From the cell containing the given text, extract its center point as [x, y] coordinate. 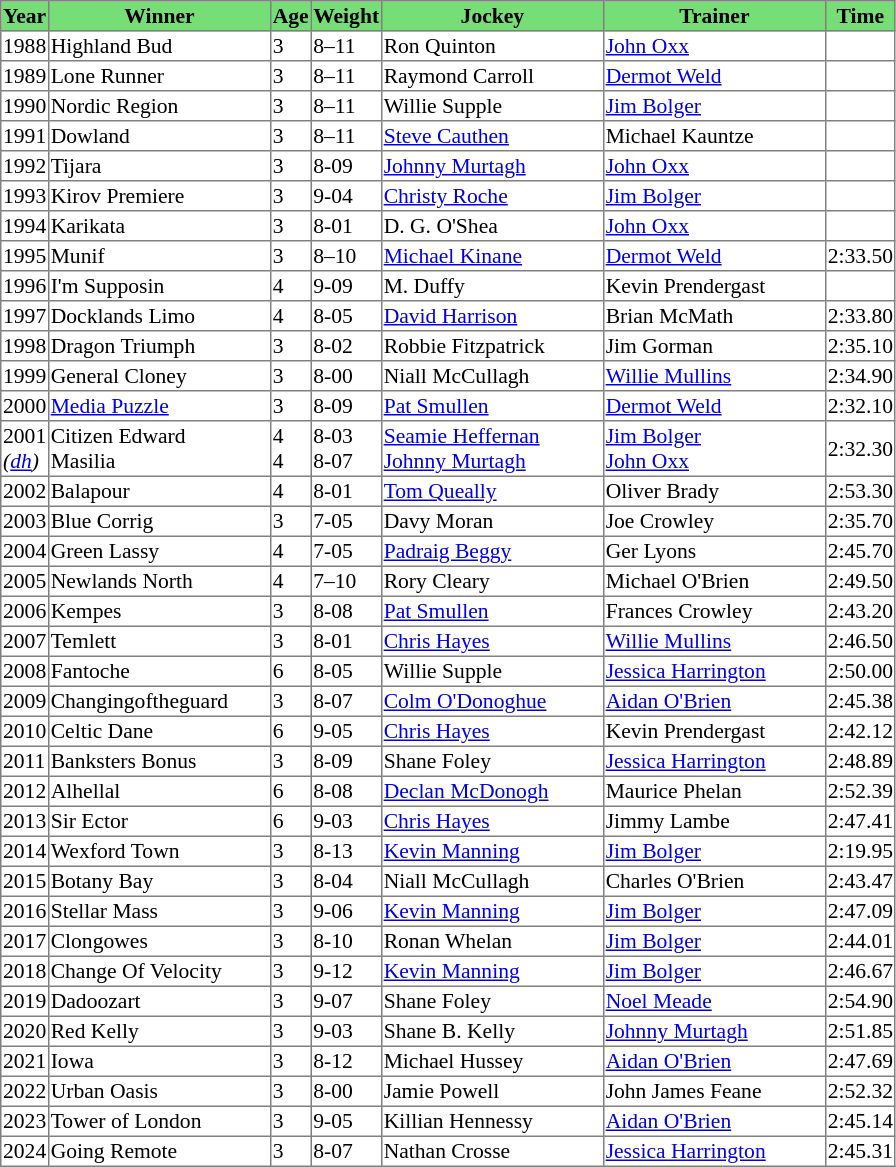
2012 [25, 791]
2:45.14 [860, 1121]
Change Of Velocity [159, 971]
2:33.50 [860, 256]
Alhellal [159, 791]
Weight [346, 16]
Newlands North [159, 581]
Colm O'Donoghue [492, 701]
Dowland [159, 136]
Shane B. Kelly [492, 1031]
Urban Oasis [159, 1091]
8-12 [346, 1061]
David Harrison [492, 316]
Going Remote [159, 1151]
2024 [25, 1151]
Stellar Mass [159, 911]
Jamie Powell [492, 1091]
Rory Cleary [492, 581]
2002 [25, 491]
2014 [25, 851]
D. G. O'Shea [492, 226]
2000 [25, 406]
2022 [25, 1091]
Killian Hennessy [492, 1121]
Winner [159, 16]
2:44.01 [860, 941]
8-02 [346, 346]
Noel Meade [714, 1001]
1997 [25, 316]
1989 [25, 76]
2:47.09 [860, 911]
John James Feane [714, 1091]
Lone Runner [159, 76]
2023 [25, 1121]
Raymond Carroll [492, 76]
1993 [25, 196]
Michael Hussey [492, 1061]
1994 [25, 226]
8-04 [346, 881]
Botany Bay [159, 881]
Padraig Beggy [492, 551]
2008 [25, 671]
2:19.95 [860, 851]
2:43.20 [860, 611]
Robbie Fitzpatrick [492, 346]
1995 [25, 256]
2016 [25, 911]
Jim BolgerJohn Oxx [714, 449]
Michael Kinane [492, 256]
Changingoftheguard [159, 701]
9-04 [346, 196]
2:52.32 [860, 1091]
Green Lassy [159, 551]
Time [860, 16]
1992 [25, 166]
Jockey [492, 16]
Docklands Limo [159, 316]
2:45.70 [860, 551]
2010 [25, 731]
Michael Kauntze [714, 136]
Ron Quinton [492, 46]
2:47.41 [860, 821]
8-13 [346, 851]
2:43.47 [860, 881]
Jim Gorman [714, 346]
Media Puzzle [159, 406]
Declan McDonogh [492, 791]
Fantoche [159, 671]
2:46.67 [860, 971]
2:49.50 [860, 581]
Kirov Premiere [159, 196]
8-10 [346, 941]
Karikata [159, 226]
General Cloney [159, 376]
Davy Moran [492, 521]
Nathan Crosse [492, 1151]
2:32.10 [860, 406]
Temlett [159, 641]
Highland Bud [159, 46]
2019 [25, 1001]
Seamie HeffernanJohnny Murtagh [492, 449]
Clongowes [159, 941]
2:35.10 [860, 346]
Ronan Whelan [492, 941]
2003 [25, 521]
Balapour [159, 491]
2013 [25, 821]
2011 [25, 761]
2:52.39 [860, 791]
1999 [25, 376]
9-07 [346, 1001]
2:42.12 [860, 731]
Banksters Bonus [159, 761]
1990 [25, 106]
1998 [25, 346]
Kempes [159, 611]
Tijara [159, 166]
2:47.69 [860, 1061]
Celtic Dane [159, 731]
Oliver Brady [714, 491]
9-09 [346, 286]
Jimmy Lambe [714, 821]
2:35.70 [860, 521]
Iowa [159, 1061]
9-12 [346, 971]
2:51.85 [860, 1031]
2007 [25, 641]
1988 [25, 46]
Dragon Triumph [159, 346]
2009 [25, 701]
2018 [25, 971]
Citizen EdwardMasilia [159, 449]
Age [290, 16]
2:33.80 [860, 316]
2:32.30 [860, 449]
Tom Queally [492, 491]
Brian McMath [714, 316]
2015 [25, 881]
Trainer [714, 16]
Michael O'Brien [714, 581]
2021 [25, 1061]
Tower of London [159, 1121]
2:50.00 [860, 671]
2001(dh) [25, 449]
Red Kelly [159, 1031]
7–10 [346, 581]
9-06 [346, 911]
2:45.31 [860, 1151]
Nordic Region [159, 106]
M. Duffy [492, 286]
2:53.30 [860, 491]
Christy Roche [492, 196]
2020 [25, 1031]
2017 [25, 941]
2:48.89 [860, 761]
2:46.50 [860, 641]
Joe Crowley [714, 521]
2:54.90 [860, 1001]
8–10 [346, 256]
2:45.38 [860, 701]
I'm Supposin [159, 286]
Munif [159, 256]
2004 [25, 551]
Steve Cauthen [492, 136]
Dadoozart [159, 1001]
Ger Lyons [714, 551]
2:34.90 [860, 376]
2006 [25, 611]
Sir Ector [159, 821]
Maurice Phelan [714, 791]
1991 [25, 136]
8-038-07 [346, 449]
Frances Crowley [714, 611]
Year [25, 16]
2005 [25, 581]
Blue Corrig [159, 521]
1996 [25, 286]
Charles O'Brien [714, 881]
Wexford Town [159, 851]
44 [290, 449]
